Extract the (x, y) coordinate from the center of the cell holding the provided text.  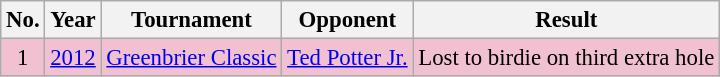
Lost to birdie on third extra hole (566, 58)
Tournament (192, 20)
Opponent (348, 20)
1 (23, 58)
Result (566, 20)
Year (73, 20)
Greenbrier Classic (192, 58)
No. (23, 20)
Ted Potter Jr. (348, 58)
2012 (73, 58)
